Pinpoint the cell where the given text exists, returning its [X, Y] midpoint coordinate. 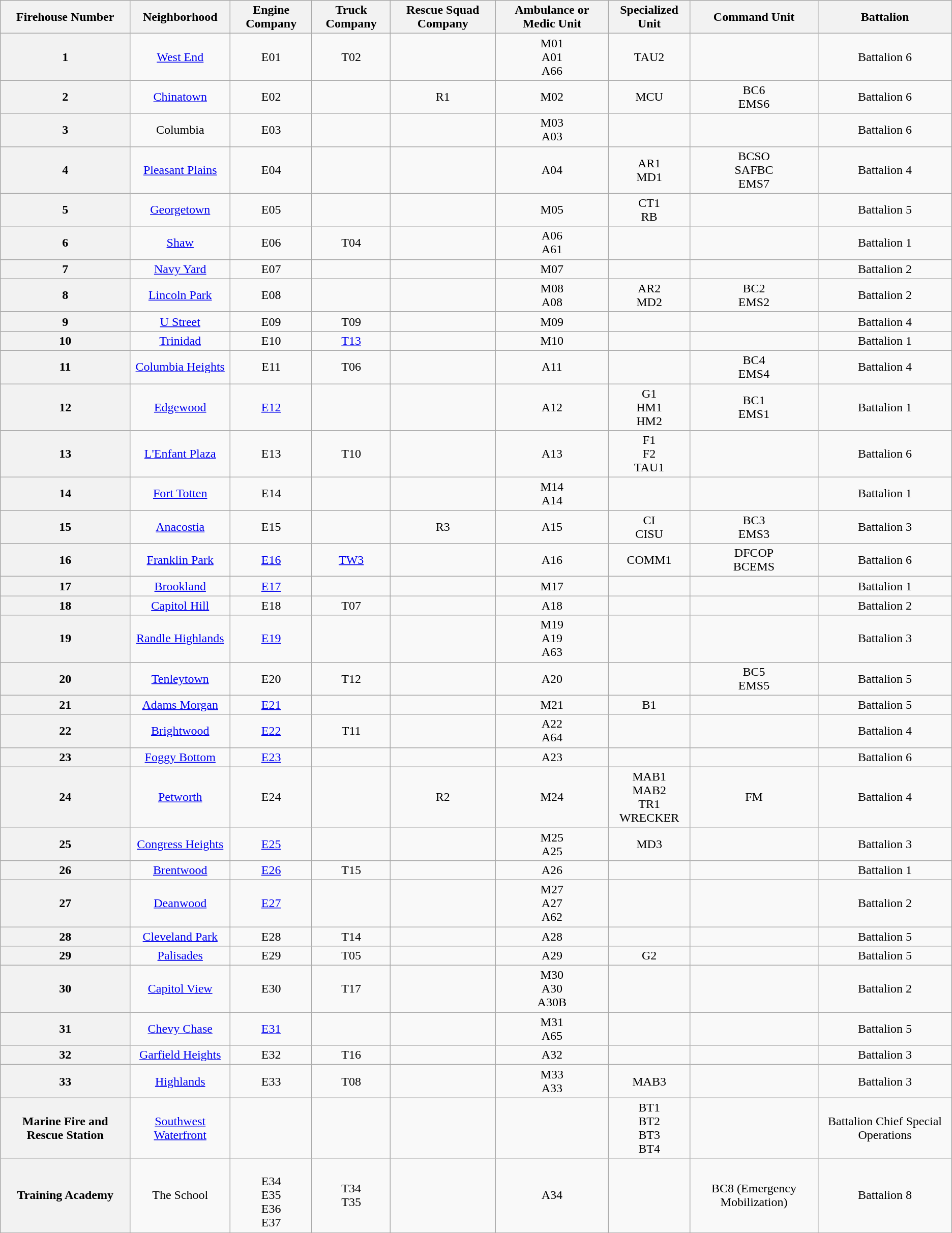
12 [65, 407]
E08 [272, 295]
Franklin Park [180, 560]
E10 [272, 341]
16 [65, 560]
13 [65, 454]
MCU [649, 97]
A22A64 [552, 731]
R1 [443, 97]
E34E35E36E37 [272, 1195]
Columbia Heights [180, 367]
11 [65, 367]
Pleasant Plains [180, 170]
A29 [552, 956]
E16 [272, 560]
MD3 [649, 844]
R2 [443, 797]
M17 [552, 586]
31 [65, 1029]
Southwest Waterfront [180, 1128]
E14 [272, 494]
Deanwood [180, 903]
COMM1 [649, 560]
Petworth [180, 797]
Brookland [180, 586]
M24 [552, 797]
E02 [272, 97]
E20 [272, 678]
E26 [272, 870]
E18 [272, 606]
Brightwood [180, 731]
MAB1MAB2TR1WRECKER [649, 797]
M03A03 [552, 130]
E06 [272, 243]
E22 [272, 731]
E17 [272, 586]
E30 [272, 989]
E13 [272, 454]
T14 [351, 936]
Engine Company [272, 17]
27 [65, 903]
7 [65, 269]
A26 [552, 870]
Shaw [180, 243]
22 [65, 731]
CICISU [649, 527]
E05 [272, 209]
E11 [272, 367]
F1F2TAU1 [649, 454]
E24 [272, 797]
Foggy Bottom [180, 757]
Capitol Hill [180, 606]
E12 [272, 407]
Rescue Squad Company [443, 17]
BC1EMS1 [754, 407]
15 [65, 527]
West End [180, 57]
M10 [552, 341]
Anacostia [180, 527]
T13 [351, 341]
T02 [351, 57]
M05 [552, 209]
T11 [351, 731]
Specialized Unit [649, 17]
T05 [351, 956]
A12 [552, 407]
G2 [649, 956]
33 [65, 1081]
A16 [552, 560]
T17 [351, 989]
TW3 [351, 560]
E27 [272, 903]
DFCOPBCEMS [754, 560]
T12 [351, 678]
E04 [272, 170]
Palisades [180, 956]
BC2EMS2 [754, 295]
Marine Fire and Rescue Station [65, 1128]
BC8 (Emergency Mobilization) [754, 1195]
10 [65, 341]
BCSOSAFBCEMS7 [754, 170]
Training Academy [65, 1195]
Truck Company [351, 17]
CT1RB [649, 209]
M07 [552, 269]
Adams Morgan [180, 705]
E01 [272, 57]
Command Unit [754, 17]
E28 [272, 936]
Garfield Heights [180, 1055]
Lincoln Park [180, 295]
30 [65, 989]
T07 [351, 606]
Cleveland Park [180, 936]
M14A14 [552, 494]
Neighborhood [180, 17]
14 [65, 494]
T16 [351, 1055]
BC6EMS6 [754, 97]
AR1MD1 [649, 170]
Navy Yard [180, 269]
20 [65, 678]
T08 [351, 1081]
BC5EMS5 [754, 678]
24 [65, 797]
M31A65 [552, 1029]
Georgetown [180, 209]
A20 [552, 678]
M08A08 [552, 295]
Columbia [180, 130]
A28 [552, 936]
A18 [552, 606]
Battalion [885, 17]
T09 [351, 321]
Firehouse Number [65, 17]
6 [65, 243]
E03 [272, 130]
Randle Highlands [180, 639]
3 [65, 130]
M02 [552, 97]
T10 [351, 454]
T06 [351, 367]
E19 [272, 639]
19 [65, 639]
26 [65, 870]
M19A19A63 [552, 639]
E29 [272, 956]
A04 [552, 170]
A11 [552, 367]
L'Enfant Plaza [180, 454]
25 [65, 844]
E15 [272, 527]
29 [65, 956]
Battalion 8 [885, 1195]
BC3EMS3 [754, 527]
Ambulance or Medic Unit [552, 17]
BC4EMS4 [754, 367]
TAU2 [649, 57]
9 [65, 321]
23 [65, 757]
A15 [552, 527]
Battalion Chief Special Operations [885, 1128]
Edgewood [180, 407]
E31 [272, 1029]
2 [65, 97]
Highlands [180, 1081]
T04 [351, 243]
M09 [552, 321]
MAB3 [649, 1081]
21 [65, 705]
5 [65, 209]
BT1BT2BT3BT4 [649, 1128]
Brentwood [180, 870]
E23 [272, 757]
B1 [649, 705]
Trinidad [180, 341]
E32 [272, 1055]
M01A01A66 [552, 57]
E21 [272, 705]
U Street [180, 321]
R3 [443, 527]
A34 [552, 1195]
Chinatown [180, 97]
1 [65, 57]
E25 [272, 844]
Tenleytown [180, 678]
Chevy Chase [180, 1029]
M21 [552, 705]
18 [65, 606]
4 [65, 170]
A06A61 [552, 243]
E33 [272, 1081]
M27A27A62 [552, 903]
M33A33 [552, 1081]
28 [65, 936]
Fort Totten [180, 494]
E09 [272, 321]
G1HM1HM2 [649, 407]
E07 [272, 269]
8 [65, 295]
Congress Heights [180, 844]
FM [754, 797]
T34T35 [351, 1195]
The School [180, 1195]
17 [65, 586]
A13 [552, 454]
A32 [552, 1055]
T15 [351, 870]
32 [65, 1055]
Capitol View [180, 989]
AR2MD2 [649, 295]
A23 [552, 757]
M30A30A30B [552, 989]
M25A25 [552, 844]
